Locate the cell with the specified text and output its (X, Y) center coordinate. 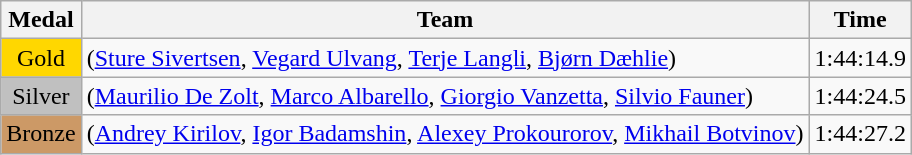
Bronze (41, 134)
Time (860, 20)
1:44:14.9 (860, 58)
1:44:24.5 (860, 96)
(Andrey Kirilov, Igor Badamshin, Alexey Prokourorov, Mikhail Botvinov) (445, 134)
Silver (41, 96)
(Sture Sivertsen, Vegard Ulvang, Terje Langli, Bjørn Dæhlie) (445, 58)
1:44:27.2 (860, 134)
(Maurilio De Zolt, Marco Albarello, Giorgio Vanzetta, Silvio Fauner) (445, 96)
Gold (41, 58)
Team (445, 20)
Medal (41, 20)
